Locate the cell with the specified text and output its [X, Y] center coordinate. 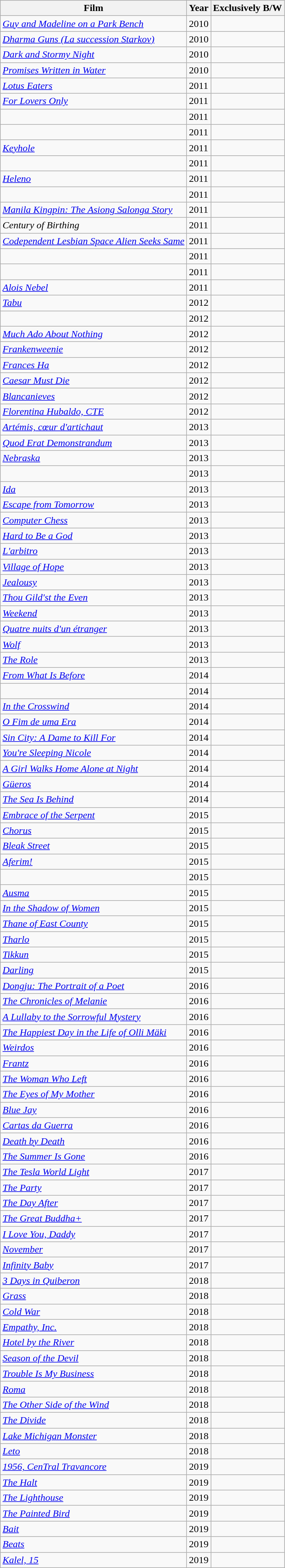
A Lullaby to the Sorrowful Mystery [94, 1017]
The Chronicles of Melanie [94, 1001]
Sin City: A Dame to Kill For [94, 738]
Aferim! [94, 861]
Dark and Stormy Night [94, 55]
Roma [94, 1389]
Hotel by the River [94, 1343]
Computer Chess [94, 520]
Dongju: The Portrait of a Poet [94, 986]
O Fim de uma Era [94, 722]
1956, CenTral Travancore [94, 1467]
Florentina Hubaldo, CTE [94, 411]
The Party [94, 1188]
Ida [94, 489]
Kalel, 15 [94, 1560]
Quatre nuits d'un étranger [94, 629]
Heleno [94, 179]
You're Sleeping Nicole [94, 753]
The Great Buddha+ [94, 1219]
Village of Hope [94, 567]
Wolf [94, 644]
Beats [94, 1544]
Guy and Madeline on a Park Bench [94, 24]
The Role [94, 660]
Hard to Be a God [94, 536]
Season of the Devil [94, 1358]
Bait [94, 1529]
Embrace of the Serpent [94, 815]
The Summer Is Gone [94, 1156]
November [94, 1250]
Escape from Tomorrow [94, 505]
Artémis, cœur d'artichaut [94, 427]
Death by Death [94, 1141]
Darling [94, 970]
Exclusively B/W [247, 8]
3 Days in Quiberon [94, 1281]
The Eyes of My Mother [94, 1094]
I Love You, Daddy [94, 1234]
Güeros [94, 784]
Blancanieves [94, 396]
Manila Kingpin: The Asiong Salonga Story [94, 210]
The Painted Bird [94, 1513]
Empathy, Inc. [94, 1327]
Lotus Eaters [94, 86]
Tabu [94, 303]
Weekend [94, 613]
The Sea Is Behind [94, 799]
Thane of East County [94, 923]
A Girl Walks Home Alone at Night [94, 769]
Weirdos [94, 1048]
In the Crosswind [94, 707]
The Tesla World Light [94, 1172]
Infinity Baby [94, 1265]
For Lovers Only [94, 101]
Tikkun [94, 955]
Frantz [94, 1063]
Year [198, 8]
Alois Nebel [94, 287]
Lake Michigan Monster [94, 1435]
Cold War [94, 1312]
Nebraska [94, 458]
Trouble Is My Business [94, 1374]
Leto [94, 1451]
Keyhole [94, 148]
Ausma [94, 892]
Frances Ha [94, 365]
Dharma Guns (La succession Starkov) [94, 39]
L'arbitro [94, 551]
Caesar Must Die [94, 380]
Much Ado About Nothing [94, 334]
The Divide [94, 1420]
The Halt [94, 1482]
Thou Gild'st the Even [94, 598]
Chorus [94, 830]
In the Shadow of Women [94, 908]
Codependent Lesbian Space Alien Seeks Same [94, 241]
Promises Written in Water [94, 70]
Film [94, 8]
Bleak Street [94, 846]
The Lighthouse [94, 1498]
The Happiest Day in the Life of Olli Mäki [94, 1032]
Quod Erat Demonstrandum [94, 442]
The Day After [94, 1203]
Grass [94, 1296]
Century of Birthing [94, 225]
Tharlo [94, 939]
The Other Side of the Wind [94, 1405]
Jealousy [94, 582]
Blue Jay [94, 1110]
Frankenweenie [94, 349]
From What Is Before [94, 675]
Cartas da Guerra [94, 1125]
The Woman Who Left [94, 1079]
